Find where the given text appears and provide that cell's center as [x, y] coordinate. 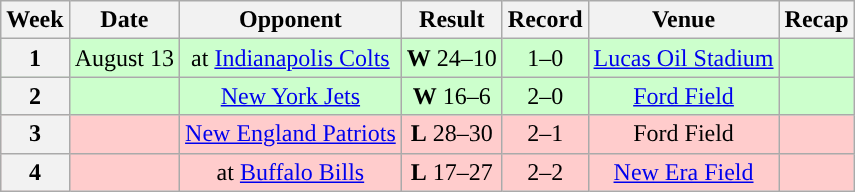
Lucas Oil Stadium [684, 58]
L 28–30 [452, 134]
Record [545, 20]
2–1 [545, 134]
2–2 [545, 172]
Week [35, 20]
at Indianapolis Colts [291, 58]
Recap [816, 20]
Date [124, 20]
August 13 [124, 58]
New England Patriots [291, 134]
New Era Field [684, 172]
Result [452, 20]
3 [35, 134]
1–0 [545, 58]
4 [35, 172]
1 [35, 58]
L 17–27 [452, 172]
W 16–6 [452, 96]
2 [35, 96]
Venue [684, 20]
Opponent [291, 20]
at Buffalo Bills [291, 172]
New York Jets [291, 96]
2–0 [545, 96]
W 24–10 [452, 58]
